Pinpoint the cell where the given text exists, returning its [x, y] midpoint coordinate. 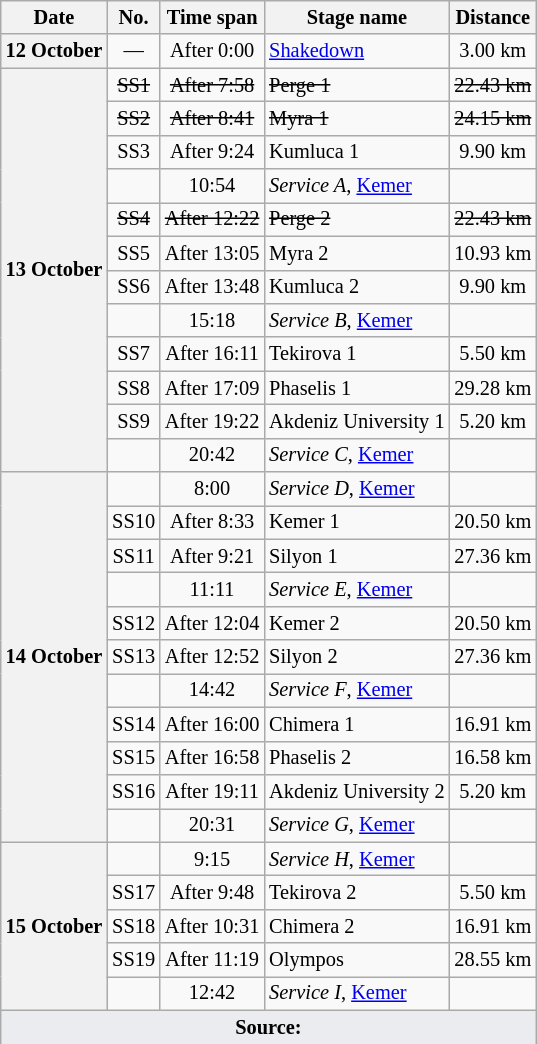
Service G, Kemer [356, 825]
Service C, Kemer [356, 455]
SS4 [134, 219]
Phaselis 2 [356, 758]
SS14 [134, 724]
After 7:58 [212, 85]
Kemer 2 [356, 623]
After 16:00 [212, 724]
Chimera 1 [356, 724]
SS18 [134, 926]
SS8 [134, 388]
SS12 [134, 623]
Kumluca 2 [356, 287]
Time span [212, 17]
Perge 1 [356, 85]
After 13:05 [212, 253]
Myra 1 [356, 118]
SS1 [134, 85]
After 12:52 [212, 657]
29.28 km [492, 388]
After 12:22 [212, 219]
Akdeniz University 1 [356, 421]
10:54 [212, 186]
Olympos [356, 960]
After 9:48 [212, 892]
After 16:58 [212, 758]
SS11 [134, 556]
9:15 [212, 859]
12:42 [212, 993]
Kemer 1 [356, 522]
Akdeniz University 2 [356, 791]
After 13:48 [212, 287]
12 October [54, 51]
Kumluca 1 [356, 152]
After 9:24 [212, 152]
Service F, Kemer [356, 690]
28.55 km [492, 960]
Stage name [356, 17]
After 12:04 [212, 623]
20:42 [212, 455]
SS5 [134, 253]
Distance [492, 17]
15 October [54, 926]
SS2 [134, 118]
SS7 [134, 354]
SS19 [134, 960]
13 October [54, 270]
20:31 [212, 825]
11:11 [212, 589]
After 10:31 [212, 926]
Perge 2 [356, 219]
After 16:11 [212, 354]
Chimera 2 [356, 926]
SS16 [134, 791]
14:42 [212, 690]
Tekirova 2 [356, 892]
Source: [268, 1027]
SS13 [134, 657]
SS10 [134, 522]
Service A, Kemer [356, 186]
Service E, Kemer [356, 589]
After 9:21 [212, 556]
16.58 km [492, 758]
After 8:41 [212, 118]
After 8:33 [212, 522]
Silyon 1 [356, 556]
After 11:19 [212, 960]
SS9 [134, 421]
SS15 [134, 758]
15:18 [212, 320]
SS17 [134, 892]
8:00 [212, 489]
After 19:22 [212, 421]
Date [54, 17]
Silyon 2 [356, 657]
Shakedown [356, 51]
Service H, Kemer [356, 859]
Phaselis 1 [356, 388]
Myra 2 [356, 253]
24.15 km [492, 118]
14 October [54, 657]
After 19:11 [212, 791]
After 0:00 [212, 51]
Service B, Kemer [356, 320]
Service I, Kemer [356, 993]
No. [134, 17]
SS3 [134, 152]
Tekirova 1 [356, 354]
3.00 km [492, 51]
10.93 km [492, 253]
SS6 [134, 287]
Service D, Kemer [356, 489]
After 17:09 [212, 388]
— [134, 51]
